Pinpoint the cell where the given text exists, returning its (X, Y) midpoint coordinate. 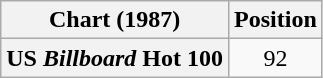
Chart (1987) (115, 20)
Position (276, 20)
92 (276, 58)
US Billboard Hot 100 (115, 58)
